Search for the cell housing the specified text and yield its (x, y) center coordinate. 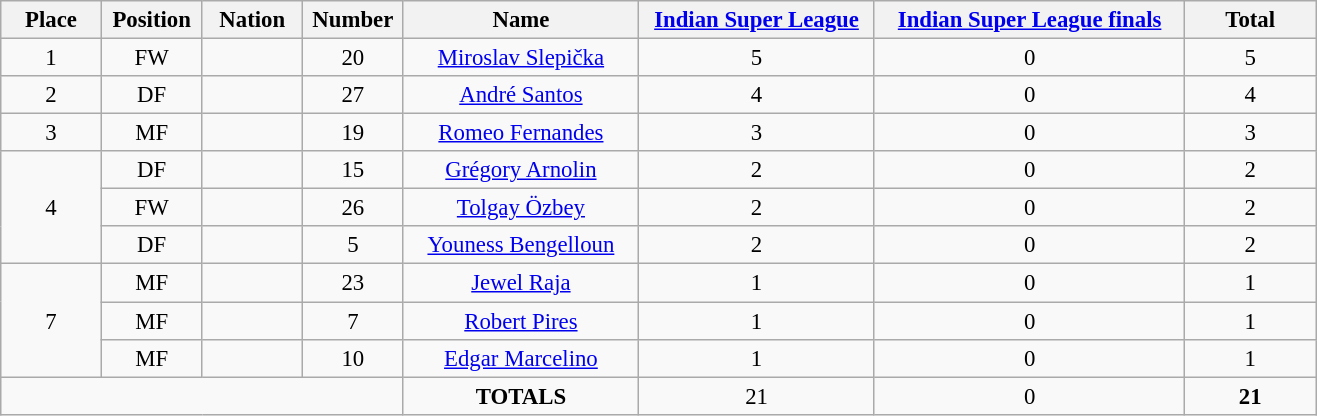
15 (354, 170)
André Santos (521, 95)
20 (354, 58)
Edgar Marcelino (521, 358)
19 (354, 133)
Name (521, 20)
Romeo Fernandes (521, 133)
Position (152, 20)
Place (52, 20)
10 (354, 358)
Tolgay Özbey (521, 208)
Youness Bengelloun (521, 245)
27 (354, 95)
Miroslav Slepička (521, 58)
Number (354, 20)
Indian Super League finals (1030, 20)
Total (1250, 20)
23 (354, 283)
Indian Super League (757, 20)
Nation (252, 20)
Jewel Raja (521, 283)
Grégory Arnolin (521, 170)
Robert Pires (521, 321)
26 (354, 208)
TOTALS (521, 396)
